Find where the given text appears and provide that cell's center as (X, Y) coordinate. 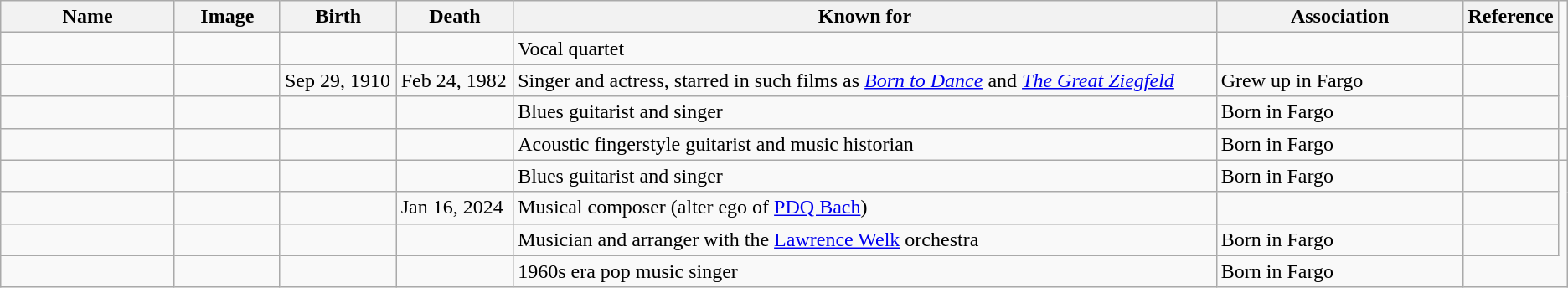
Feb 24, 1982 (454, 80)
Grew up in Fargo (1340, 80)
Singer and actress, starred in such films as Born to Dance and The Great Ziegfeld (865, 80)
Vocal quartet (865, 49)
Musician and arranger with the Lawrence Welk orchestra (865, 239)
Birth (338, 17)
Acoustic fingerstyle guitarist and music historian (865, 144)
Image (227, 17)
Reference (1511, 17)
Sep 29, 1910 (338, 80)
Musical composer (alter ego of PDQ Bach) (865, 208)
Name (88, 17)
1960s era pop music singer (865, 271)
Death (454, 17)
Known for (865, 17)
Jan 16, 2024 (454, 208)
Association (1340, 17)
